Provide the (X, Y) coordinate of the cell's center where the given text is located.  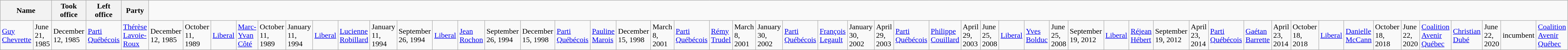
Gaétan Barrette (1258, 35)
Pauline Marois (603, 35)
Jean Rochon (471, 35)
Thérèse Lavoie-Roux (135, 35)
incumbent (1518, 35)
Réjean Hébert (1141, 35)
June 21, 1985 (42, 35)
Lucienne Robillard (354, 35)
Name (26, 11)
François Legault (833, 35)
Marc-Yvan Côté (247, 35)
Took office (69, 11)
Christian Dubé (1467, 35)
Rémy Trudel (721, 35)
Danielle McCann (1359, 35)
Left office (104, 11)
Party (135, 11)
Yves Bolduc (1037, 35)
Philippe Couillard (945, 35)
Guy Chevrette (17, 35)
